Return the (x, y) coordinate for the center point of the cell that contains the specified text.  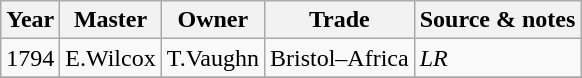
Master (110, 20)
E.Wilcox (110, 58)
Bristol–Africa (339, 58)
1794 (30, 58)
LR (498, 58)
T.Vaughn (212, 58)
Owner (212, 20)
Trade (339, 20)
Year (30, 20)
Source & notes (498, 20)
